Search for the cell housing the specified text and yield its [x, y] center coordinate. 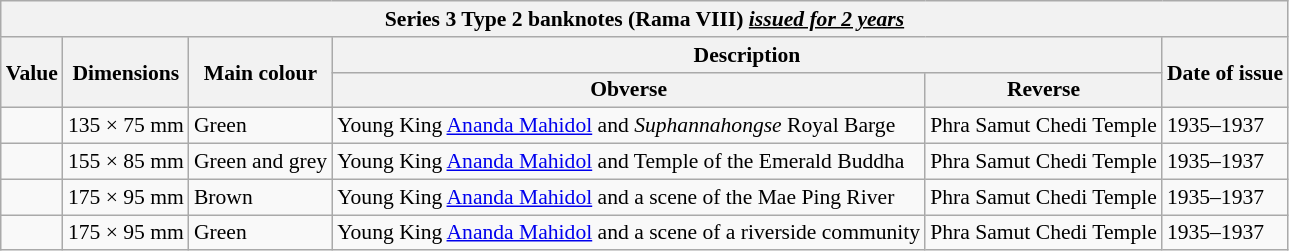
Young King Ananda Mahidol and Suphannahongse Royal Barge [628, 126]
Green and grey [260, 162]
135 × 75 mm [126, 126]
Brown [260, 197]
Young King Ananda Mahidol and a scene of a riverside community [628, 233]
Main colour [260, 72]
Young King Ananda Mahidol and Temple of the Emerald Buddha [628, 162]
Obverse [628, 90]
155 × 85 mm [126, 162]
Description [747, 55]
Value [32, 72]
Series 3 Type 2 banknotes (Rama VIII) issued for 2 years [645, 19]
Young King Ananda Mahidol and a scene of the Mae Ping River [628, 197]
Reverse [1044, 90]
Dimensions [126, 72]
Date of issue [1225, 72]
